Extract the [X, Y] coordinate from the center of the cell holding the provided text.  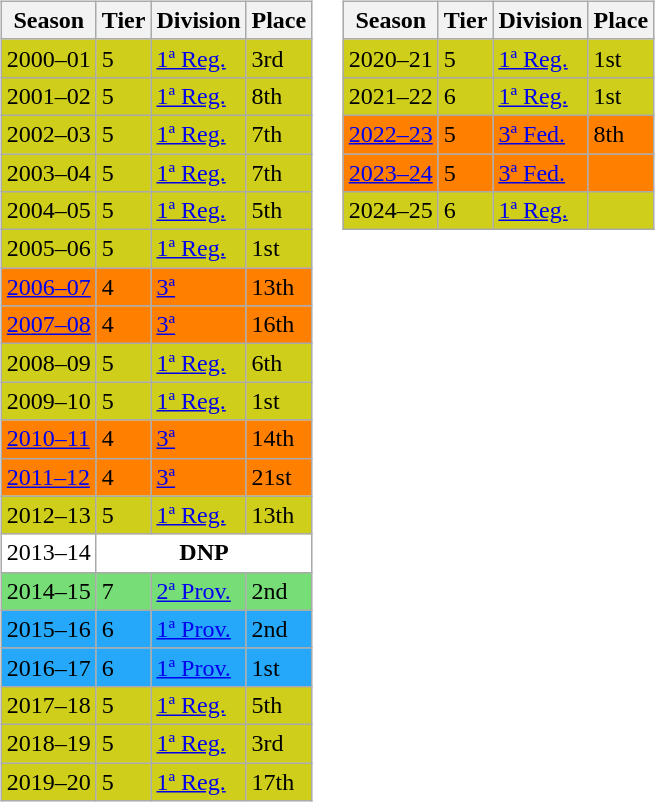
17th [279, 781]
2009–10 [48, 401]
2020–21 [390, 58]
2012–13 [48, 515]
2ª Prov. [198, 591]
2000–01 [48, 58]
16th [279, 325]
2007–08 [48, 325]
2014–15 [48, 591]
2004–05 [48, 211]
2023–24 [390, 173]
2015–16 [48, 629]
2003–04 [48, 173]
2022–23 [390, 134]
14th [279, 439]
2019–20 [48, 781]
2011–12 [48, 477]
DNP [204, 553]
2021–22 [390, 96]
2024–25 [390, 211]
2002–03 [48, 134]
2018–19 [48, 743]
2001–02 [48, 96]
2008–09 [48, 363]
2010–11 [48, 439]
2013–14 [48, 553]
21st [279, 477]
2017–18 [48, 705]
2016–17 [48, 667]
7 [124, 591]
6th [279, 363]
2005–06 [48, 249]
2006–07 [48, 287]
